Pinpoint the cell where the given text exists, returning its [x, y] midpoint coordinate. 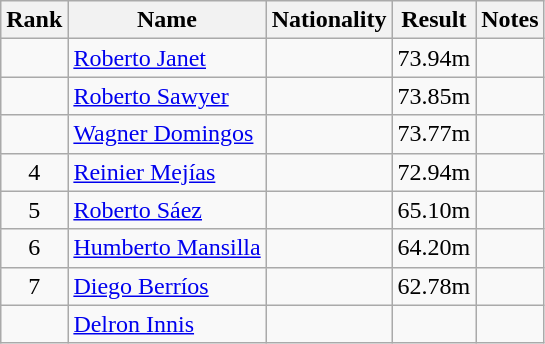
5 [34, 210]
72.94m [434, 172]
Wagner Domingos [167, 134]
Roberto Sáez [167, 210]
Delron Innis [167, 324]
4 [34, 172]
Name [167, 20]
Humberto Mansilla [167, 248]
Nationality [329, 20]
64.20m [434, 248]
73.85m [434, 96]
Reinier Mejías [167, 172]
Result [434, 20]
73.77m [434, 134]
Diego Berríos [167, 286]
7 [34, 286]
6 [34, 248]
73.94m [434, 58]
65.10m [434, 210]
Notes [510, 20]
Roberto Janet [167, 58]
Roberto Sawyer [167, 96]
Rank [34, 20]
62.78m [434, 286]
